Return (X, Y) of the center of cell containing provided text 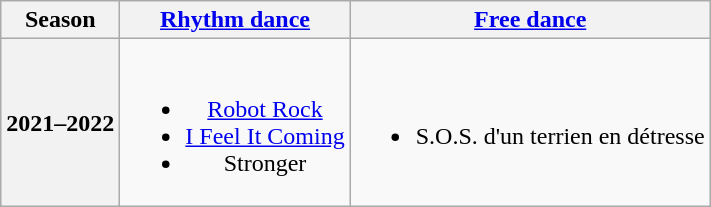
Rhythm dance (235, 20)
Robot Rock I Feel It Coming Stronger (235, 122)
S.O.S. d'un terrien en détresse (530, 122)
Season (60, 20)
Free dance (530, 20)
2021–2022 (60, 122)
